Return the [X, Y] coordinate for the center point of the cell that contains the specified text.  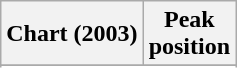
Chart (2003) [72, 34]
Peakposition [189, 34]
